Extract the (X, Y) coordinate from the center of the cell holding the provided text.  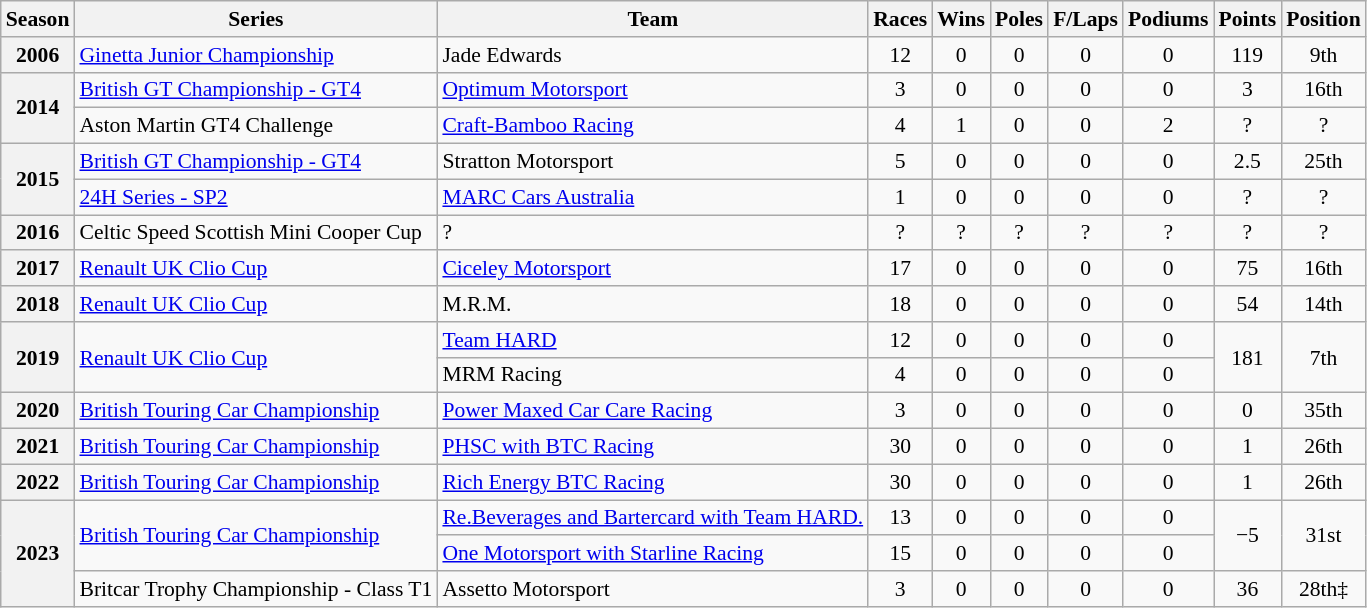
Wins (961, 19)
One Motorsport with Starline Racing (652, 554)
119 (1248, 55)
M.R.M. (652, 304)
Rich Energy BTC Racing (652, 482)
18 (900, 304)
Stratton Motorsport (652, 162)
2.5 (1248, 162)
Podiums (1168, 19)
15 (900, 554)
181 (1248, 358)
MRM Racing (652, 375)
Assetto Motorsport (652, 589)
7th (1323, 358)
Poles (1019, 19)
−5 (1248, 536)
36 (1248, 589)
14th (1323, 304)
2019 (38, 358)
2023 (38, 554)
Aston Martin GT4 Challenge (256, 126)
2014 (38, 108)
2021 (38, 447)
Power Maxed Car Care Racing (652, 411)
Re.Beverages and Bartercard with Team HARD. (652, 518)
35th (1323, 411)
2018 (38, 304)
Britcar Trophy Championship - Class T1 (256, 589)
28th‡ (1323, 589)
Races (900, 19)
Team HARD (652, 340)
25th (1323, 162)
Season (38, 19)
MARC Cars Australia (652, 197)
2016 (38, 233)
Series (256, 19)
Craft-Bamboo Racing (652, 126)
Points (1248, 19)
2020 (38, 411)
5 (900, 162)
Optimum Motorsport (652, 90)
2006 (38, 55)
Team (652, 19)
Celtic Speed Scottish Mini Cooper Cup (256, 233)
Ginetta Junior Championship (256, 55)
9th (1323, 55)
2022 (38, 482)
2017 (38, 269)
24H Series - SP2 (256, 197)
13 (900, 518)
Jade Edwards (652, 55)
Position (1323, 19)
Ciceley Motorsport (652, 269)
17 (900, 269)
PHSC with BTC Racing (652, 447)
54 (1248, 304)
F/Laps (1086, 19)
75 (1248, 269)
2 (1168, 126)
31st (1323, 536)
2015 (38, 180)
